Pinpoint the cell where the given text exists, returning its (X, Y) midpoint coordinate. 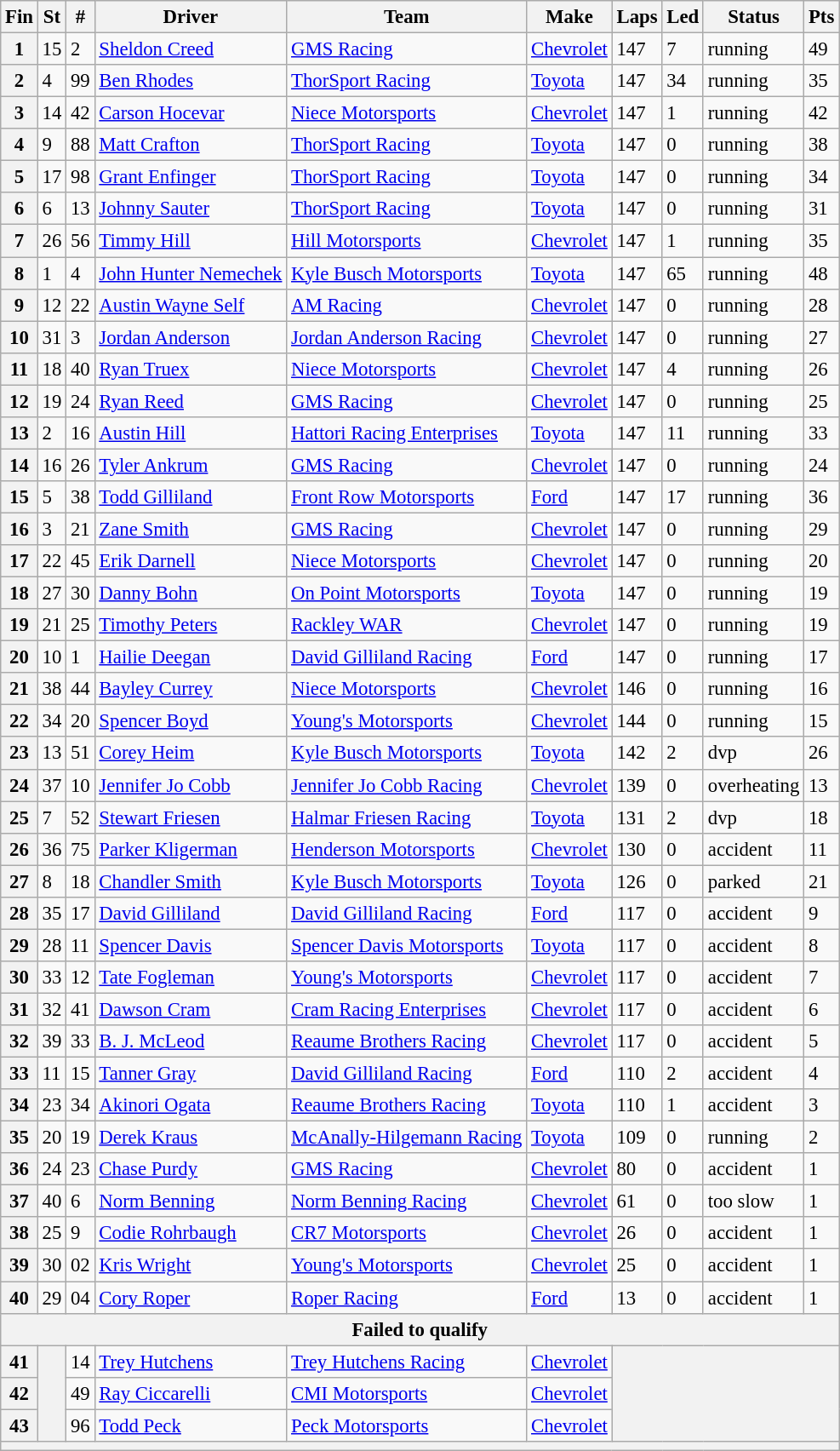
144 (637, 721)
Hailie Deegan (191, 657)
56 (80, 241)
Jordan Anderson Racing (407, 337)
Trey Hutchens (191, 1362)
Akinori Ogata (191, 1105)
Austin Wayne Self (191, 305)
Cory Roper (191, 1298)
Hill Motorsports (407, 241)
Parker Kligerman (191, 849)
146 (637, 689)
Norm Benning Racing (407, 1202)
Tyler Ankrum (191, 465)
Ray Ciccarelli (191, 1393)
Grant Enfinger (191, 177)
Pts (822, 17)
52 (80, 817)
48 (822, 273)
142 (637, 754)
St (51, 17)
Led (683, 17)
Jordan Anderson (191, 337)
Dawson Cram (191, 1009)
Cram Racing Enterprises (407, 1009)
131 (637, 817)
Chandler Smith (191, 881)
overheating (753, 785)
Todd Peck (191, 1425)
Rackley WAR (407, 625)
Front Row Motorsports (407, 497)
75 (80, 849)
Austin Hill (191, 433)
126 (637, 881)
parked (753, 881)
Driver (191, 17)
Halmar Friesen Racing (407, 817)
Timothy Peters (191, 625)
Jennifer Jo Cobb Racing (407, 785)
Johnny Sauter (191, 209)
Erik Darnell (191, 561)
Henderson Motorsports (407, 849)
99 (80, 81)
Corey Heim (191, 754)
# (80, 17)
B. J. McLeod (191, 1041)
Make (569, 17)
65 (683, 273)
80 (637, 1169)
Ben Rhodes (191, 81)
John Hunter Nemechek (191, 273)
45 (80, 561)
Team (407, 17)
61 (637, 1202)
Timmy Hill (191, 241)
Stewart Friesen (191, 817)
Ryan Truex (191, 369)
51 (80, 754)
Spencer Davis Motorsports (407, 945)
04 (80, 1298)
David Gilliland (191, 914)
Ryan Reed (191, 401)
Failed to qualify (420, 1329)
02 (80, 1265)
Danny Bohn (191, 594)
Chase Purdy (191, 1169)
Bayley Currey (191, 689)
Laps (637, 17)
88 (80, 145)
CR7 Motorsports (407, 1234)
Todd Gilliland (191, 497)
Jennifer Jo Cobb (191, 785)
Hattori Racing Enterprises (407, 433)
Status (753, 17)
Codie Rohrbaugh (191, 1234)
Carson Hocevar (191, 113)
109 (637, 1138)
Matt Crafton (191, 145)
Kris Wright (191, 1265)
96 (80, 1425)
On Point Motorsports (407, 594)
Zane Smith (191, 529)
too slow (753, 1202)
Trey Hutchens Racing (407, 1362)
Roper Racing (407, 1298)
98 (80, 177)
Derek Kraus (191, 1138)
43 (20, 1425)
139 (637, 785)
44 (80, 689)
McAnally-Hilgemann Racing (407, 1138)
Sheldon Creed (191, 49)
Spencer Boyd (191, 721)
Tate Fogleman (191, 978)
Spencer Davis (191, 945)
Fin (20, 17)
AM Racing (407, 305)
Tanner Gray (191, 1074)
CMI Motorsports (407, 1393)
Norm Benning (191, 1202)
Peck Motorsports (407, 1425)
130 (637, 849)
